Provide the [x, y] coordinate of the cell's center where the given text is located.  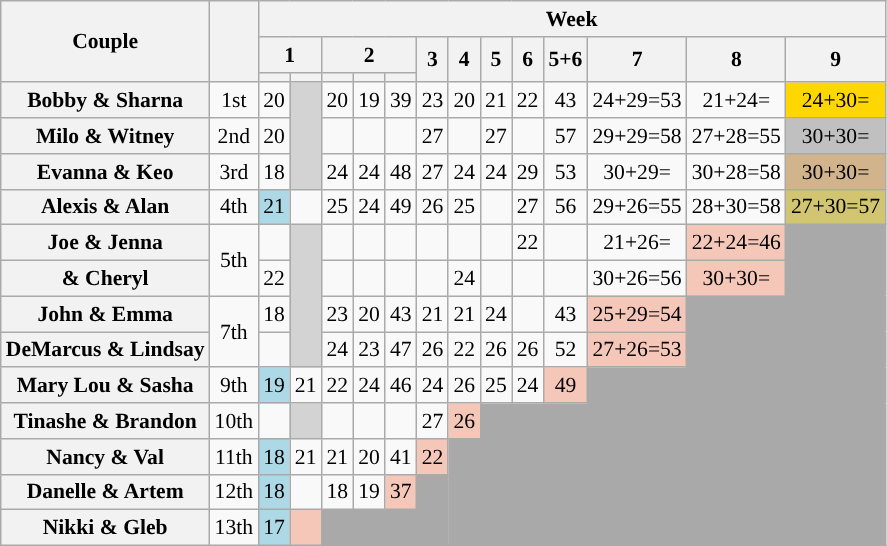
57 [565, 136]
52 [565, 350]
Mary Lou & Sasha [106, 386]
39 [401, 101]
21+24= [736, 101]
Nancy & Val [106, 457]
4 [464, 60]
27+28=55 [736, 136]
Week [572, 19]
Bobby & Sharna [106, 101]
27+30=57 [836, 207]
25+29=54 [636, 314]
30+29= [636, 172]
3 [433, 60]
Danelle & Artem [106, 492]
Alexis & Alan [106, 207]
Nikki & Gleb [106, 528]
5 [496, 60]
28+30=58 [736, 207]
56 [565, 207]
24+29=53 [636, 101]
Couple [106, 42]
5th [234, 260]
29+29=58 [636, 136]
53 [565, 172]
12th [234, 492]
37 [401, 492]
30+28=58 [736, 172]
29+26=55 [636, 207]
6 [528, 60]
10th [234, 421]
9 [836, 60]
24+30= [836, 101]
30+26=56 [636, 279]
4th [234, 207]
47 [401, 350]
Milo & Witney [106, 136]
46 [401, 386]
17 [274, 528]
Evanna & Keo [106, 172]
3rd [234, 172]
1 [290, 55]
7th [234, 332]
27+26=53 [636, 350]
Joe & Jenna [106, 243]
29 [528, 172]
DeMarcus & Lindsay [106, 350]
8 [736, 60]
48 [401, 172]
41 [401, 457]
21+26= [636, 243]
5+6 [565, 60]
11th [234, 457]
Tinashe & Brandon [106, 421]
& Cheryl [106, 279]
9th [234, 386]
22+24=46 [736, 243]
13th [234, 528]
2nd [234, 136]
1st [234, 101]
John & Emma [106, 314]
7 [636, 60]
2 [368, 55]
